Search for the cell housing the specified text and yield its (X, Y) center coordinate. 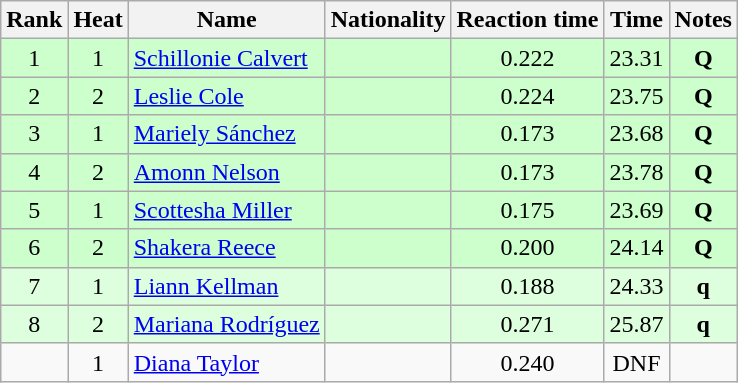
DNF (636, 362)
Scottesha Miller (226, 210)
7 (34, 286)
Name (226, 20)
Rank (34, 20)
24.33 (636, 286)
Time (636, 20)
Heat (98, 20)
5 (34, 210)
23.69 (636, 210)
0.188 (528, 286)
Amonn Nelson (226, 172)
Diana Taylor (226, 362)
25.87 (636, 324)
0.222 (528, 58)
Liann Kellman (226, 286)
0.240 (528, 362)
23.31 (636, 58)
Nationality (388, 20)
0.271 (528, 324)
Mariely Sánchez (226, 134)
23.75 (636, 96)
8 (34, 324)
Reaction time (528, 20)
Mariana Rodríguez (226, 324)
3 (34, 134)
Leslie Cole (226, 96)
4 (34, 172)
24.14 (636, 248)
Schillonie Calvert (226, 58)
6 (34, 248)
0.175 (528, 210)
23.68 (636, 134)
Notes (703, 20)
0.224 (528, 96)
Shakera Reece (226, 248)
0.200 (528, 248)
23.78 (636, 172)
